Pinpoint the cell where the given text exists, returning its [x, y] midpoint coordinate. 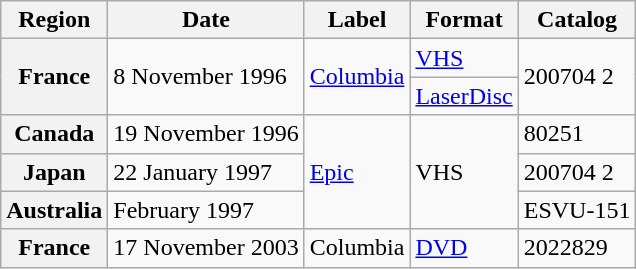
Label [357, 20]
Canada [54, 134]
Date [206, 20]
17 November 2003 [206, 248]
22 January 1997 [206, 172]
Format [464, 20]
80251 [577, 134]
Australia [54, 210]
ESVU-151 [577, 210]
19 November 1996 [206, 134]
Region [54, 20]
Catalog [577, 20]
LaserDisc [464, 96]
Epic [357, 172]
2022829 [577, 248]
Japan [54, 172]
8 November 1996 [206, 77]
February 1997 [206, 210]
DVD [464, 248]
